For the text-containing cell, return its midpoint in (x, y) coordinate format. 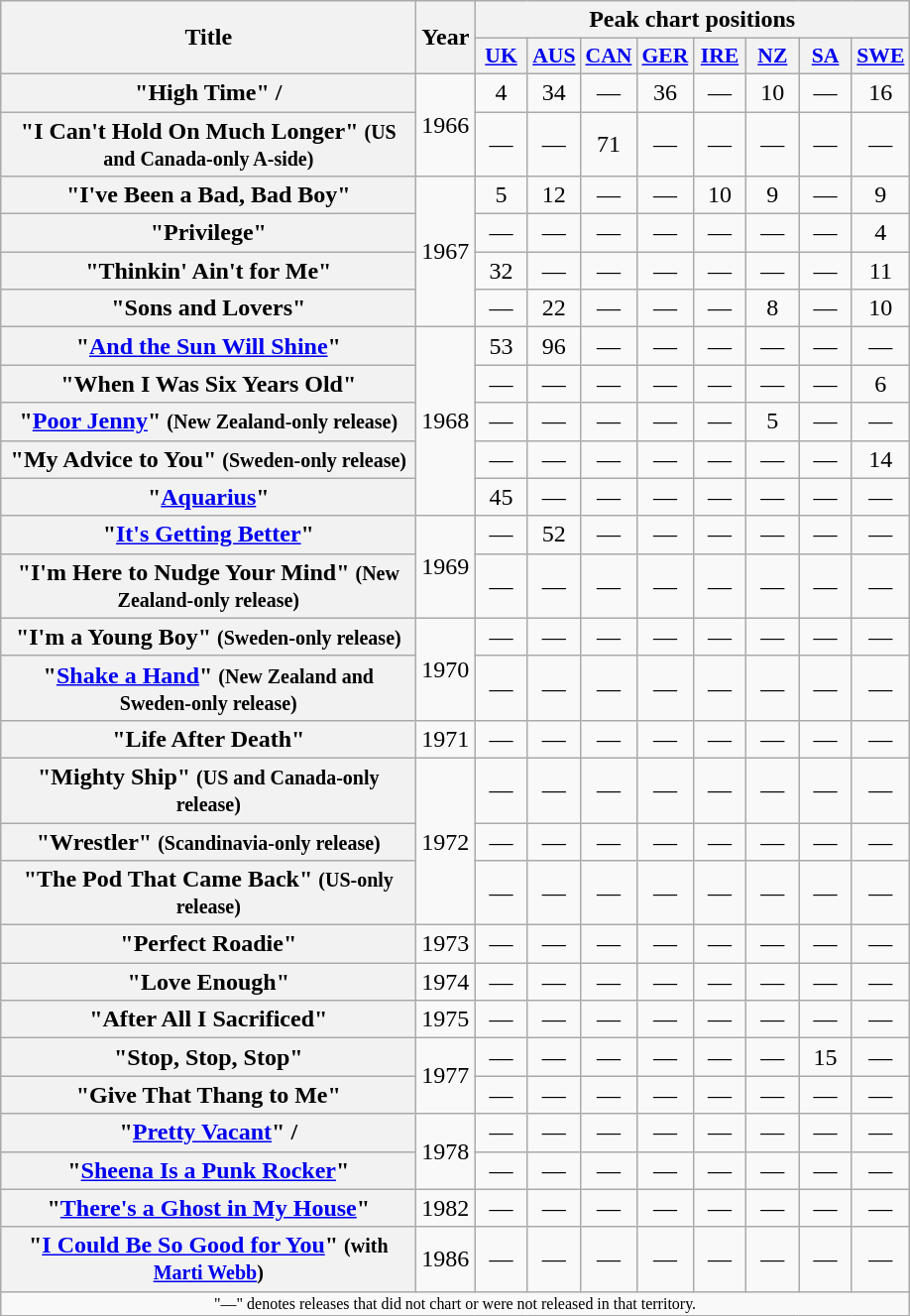
32 (502, 271)
1971 (446, 739)
"I Could Be So Good for You" (with Marti Webb) (208, 1259)
53 (502, 346)
15 (825, 1057)
1982 (446, 1208)
UK (502, 57)
"Sheena Is a Punk Rocker" (208, 1170)
"Aquarius" (208, 497)
Year (446, 38)
1972 (446, 841)
1978 (446, 1151)
1968 (446, 421)
"The Pod That Came Back" (US-only release) (208, 893)
52 (553, 535)
11 (880, 271)
12 (553, 195)
"Perfect Roadie" (208, 944)
"I'm a Young Boy" (Sweden-only release) (208, 637)
"Sons and Lovers" (208, 308)
"Stop, Stop, Stop" (208, 1057)
"Love Enough" (208, 982)
"Poor Jenny" (New Zealand-only release) (208, 421)
6 (880, 384)
1975 (446, 1019)
1970 (446, 668)
1966 (446, 125)
"Thinkin' Ain't for Me" (208, 271)
"And the Sun Will Shine" (208, 346)
"Privilege" (208, 233)
"After All I Sacrificed" (208, 1019)
"Wrestler" (Scandinavia-only release) (208, 842)
"When I Was Six Years Old" (208, 384)
"—" denotes releases that did not chart or were not released in that territory. (456, 1303)
"Shake a Hand" (New Zealand and Sweden-only release) (208, 688)
SWE (880, 57)
"Life After Death" (208, 739)
34 (553, 92)
71 (609, 143)
NZ (773, 57)
"There's a Ghost in My House" (208, 1208)
1986 (446, 1259)
IRE (720, 57)
1969 (446, 567)
14 (880, 459)
45 (502, 497)
Peak chart positions (692, 20)
GER (664, 57)
1974 (446, 982)
1967 (446, 252)
36 (664, 92)
"I'm Here to Nudge Your Mind" (New Zealand-only release) (208, 585)
8 (773, 308)
"It's Getting Better" (208, 535)
16 (880, 92)
SA (825, 57)
22 (553, 308)
CAN (609, 57)
1977 (446, 1076)
AUS (553, 57)
"I've Been a Bad, Bad Boy" (208, 195)
"High Time" / (208, 92)
1973 (446, 944)
"I Can't Hold On Much Longer" (US and Canada-only A-side) (208, 143)
"Pretty Vacant" / (208, 1133)
"Give That Thang to Me" (208, 1095)
"Mighty Ship" (US and Canada-only release) (208, 789)
96 (553, 346)
"My Advice to You" (Sweden-only release) (208, 459)
Title (208, 38)
